Extract the [x, y] coordinate from the center of the cell holding the provided text.  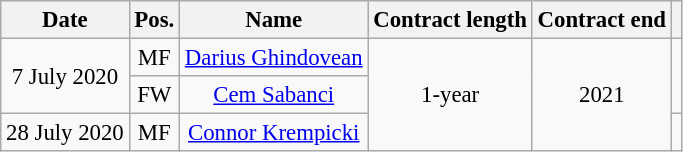
Name [274, 20]
Contract length [450, 20]
Cem Sabanci [274, 95]
Pos. [154, 20]
Darius Ghindovean [274, 58]
Date [65, 20]
FW [154, 95]
Connor Krempicki [274, 133]
2021 [602, 96]
1-year [450, 96]
28 July 2020 [65, 133]
7 July 2020 [65, 76]
Contract end [602, 20]
